Find where the given text appears and provide that cell's center as (x, y) coordinate. 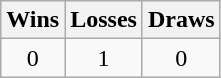
Losses (104, 20)
1 (104, 58)
Wins (33, 20)
Draws (181, 20)
